Output the [X, Y] coordinate of the center of the cell containing the given text.  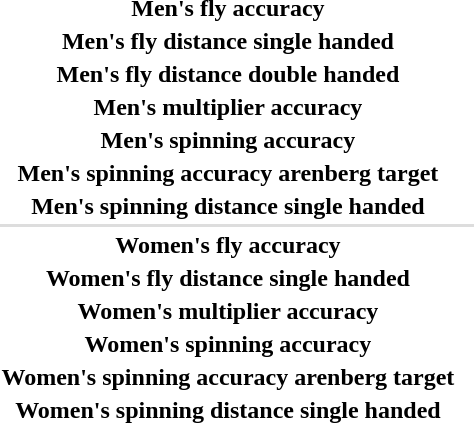
Women's spinning accuracy arenberg target [228, 377]
Men's spinning accuracy arenberg target [228, 173]
Men's spinning accuracy [228, 140]
Men's fly distance single handed [228, 41]
Men's fly distance double handed [228, 74]
Men's spinning distance single handed [228, 206]
Women's fly distance single handed [228, 278]
Men's multiplier accuracy [228, 107]
Women's multiplier accuracy [228, 311]
Women's fly accuracy [228, 245]
Women's spinning accuracy [228, 344]
